Extract the [X, Y] coordinate from the center of the cell holding the provided text.  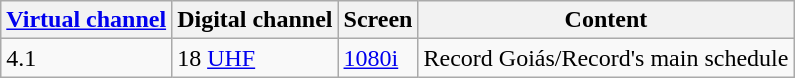
4.1 [86, 58]
Record Goiás/Record's main schedule [606, 58]
Digital channel [255, 20]
Content [606, 20]
Screen [378, 20]
Virtual channel [86, 20]
18 UHF [255, 58]
1080i [378, 58]
